Extract the (x, y) coordinate from the center of the cell holding the provided text.  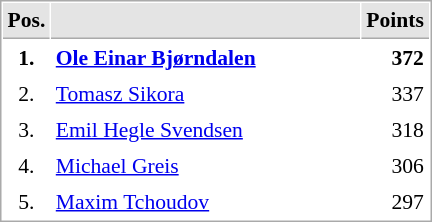
Emil Hegle Svendsen (206, 129)
Michael Greis (206, 165)
Tomasz Sikora (206, 93)
3. (26, 129)
Maxim Tchoudov (206, 201)
Points (396, 21)
297 (396, 201)
1. (26, 57)
318 (396, 129)
2. (26, 93)
372 (396, 57)
Pos. (26, 21)
4. (26, 165)
5. (26, 201)
337 (396, 93)
306 (396, 165)
Ole Einar Bjørndalen (206, 57)
